Output the (X, Y) coordinate of the center of the cell containing the given text.  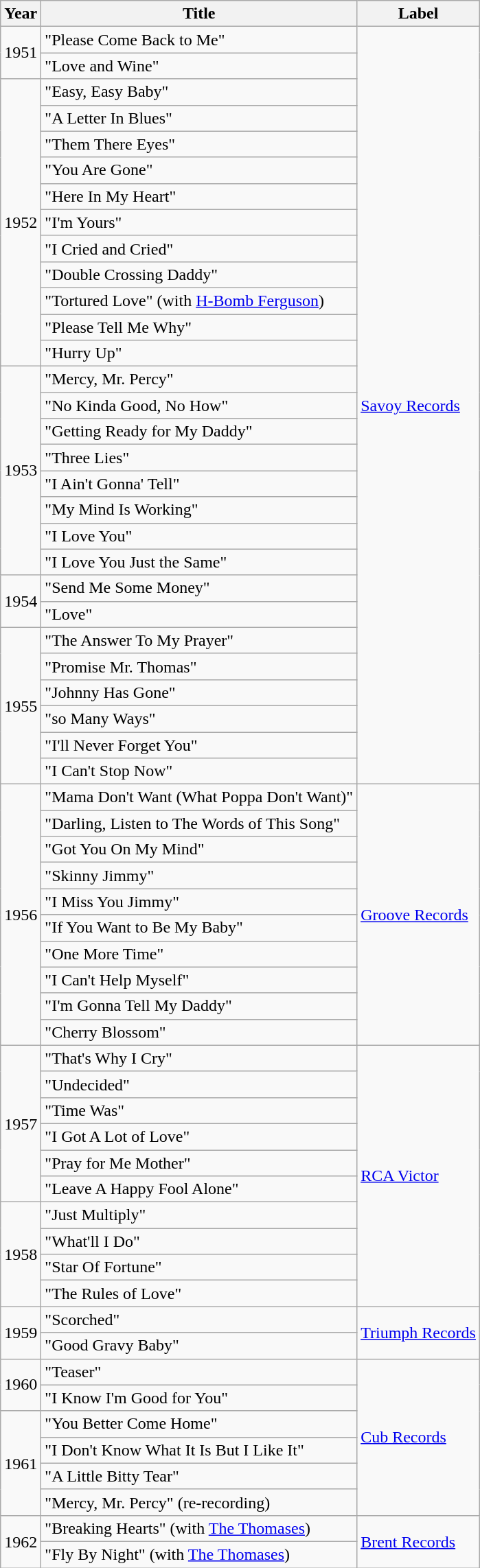
"Johnny Has Gone" (199, 692)
1962 (21, 1541)
"Mama Don't Want (What Poppa Don't Want)" (199, 797)
"Love and Wine" (199, 66)
"Send Me Some Money" (199, 588)
"I Love You" (199, 536)
"Time Was" (199, 1110)
"Mercy, Mr. Percy" (199, 379)
"Skinny Jimmy" (199, 876)
"What'll I Do" (199, 1241)
1953 (21, 471)
"I Can't Stop Now" (199, 771)
"I Don't Know What It Is But I Like It" (199, 1450)
"No Kinda Good, No How" (199, 406)
"Good Gravy Baby" (199, 1346)
"Hurry Up" (199, 353)
"Breaking Hearts" (with The Thomases) (199, 1528)
"Three Lies" (199, 458)
1960 (21, 1385)
1956 (21, 915)
"Please Tell Me Why" (199, 327)
"I Know I'm Good for You" (199, 1398)
1959 (21, 1333)
"Teaser" (199, 1372)
"I Can't Help Myself" (199, 980)
"If You Want to Be My Baby" (199, 928)
1955 (21, 705)
"You Are Gone" (199, 170)
"Leave A Happy Fool Alone" (199, 1189)
Groove Records (419, 915)
Cub Records (419, 1437)
Triumph Records (419, 1333)
"Fly By Night" (with The Thomases) (199, 1554)
"The Rules of Love" (199, 1294)
"My Mind Is Working" (199, 510)
"I Got A Lot of Love" (199, 1136)
"A Letter In Blues" (199, 118)
"Mercy, Mr. Percy" (re-recording) (199, 1502)
"I Cried and Cried" (199, 248)
"I Love You Just the Same" (199, 562)
"One More Time" (199, 954)
"I'll Never Forget You" (199, 745)
"Tortured Love" (with H-Bomb Ferguson) (199, 301)
Savoy Records (419, 406)
"Getting Ready for My Daddy" (199, 432)
Label (419, 14)
"The Answer To My Prayer" (199, 640)
"Double Crossing Daddy" (199, 274)
1951 (21, 53)
"I'm Yours" (199, 222)
Brent Records (419, 1541)
"Cherry Blossom" (199, 1032)
"Scorched" (199, 1320)
"Star Of Fortune" (199, 1267)
1958 (21, 1254)
"A Little Bitty Tear" (199, 1476)
"Here In My Heart" (199, 196)
"Them There Eyes" (199, 144)
Year (21, 14)
1957 (21, 1123)
1952 (21, 222)
"Easy, Easy Baby" (199, 92)
"I'm Gonna Tell My Daddy" (199, 1006)
Title (199, 14)
"Darling, Listen to The Words of This Song" (199, 823)
"That's Why I Cry" (199, 1058)
"Just Multiply" (199, 1215)
1961 (21, 1463)
"Got You On My Mind" (199, 850)
"I Ain't Gonna' Tell" (199, 484)
RCA Victor (419, 1176)
"Promise Mr. Thomas" (199, 666)
"Love" (199, 614)
"so Many Ways" (199, 718)
"Undecided" (199, 1084)
"You Better Come Home" (199, 1424)
1954 (21, 601)
"Please Come Back to Me" (199, 40)
"I Miss You Jimmy" (199, 902)
"Pray for Me Mother" (199, 1163)
